Return [x, y] of the center of cell containing provided text 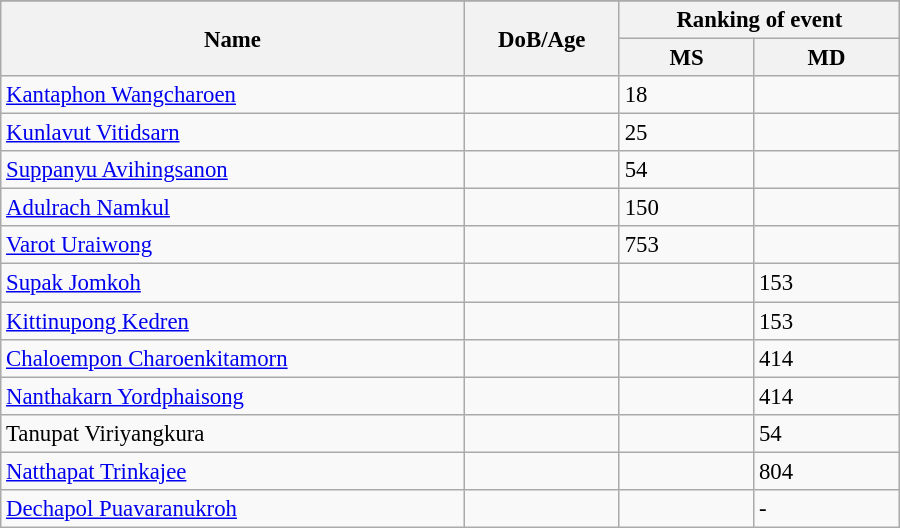
150 [686, 208]
753 [686, 245]
25 [686, 133]
MD [827, 58]
MS [686, 58]
804 [827, 471]
Tanupat Viriyangkura [232, 433]
Supak Jomkoh [232, 283]
Dechapol Puavaranukroh [232, 509]
Chaloempon Charoenkitamorn [232, 358]
Ranking of event [759, 20]
DoB/Age [542, 38]
18 [686, 95]
Natthapat Trinkajee [232, 471]
Nanthakarn Yordphaisong [232, 396]
- [827, 509]
Name [232, 38]
Kantaphon Wangcharoen [232, 95]
Suppanyu Avihingsanon [232, 170]
Varot Uraiwong [232, 245]
Kittinupong Kedren [232, 321]
Kunlavut Vitidsarn [232, 133]
Adulrach Namkul [232, 208]
